Search for the cell housing the specified text and yield its (x, y) center coordinate. 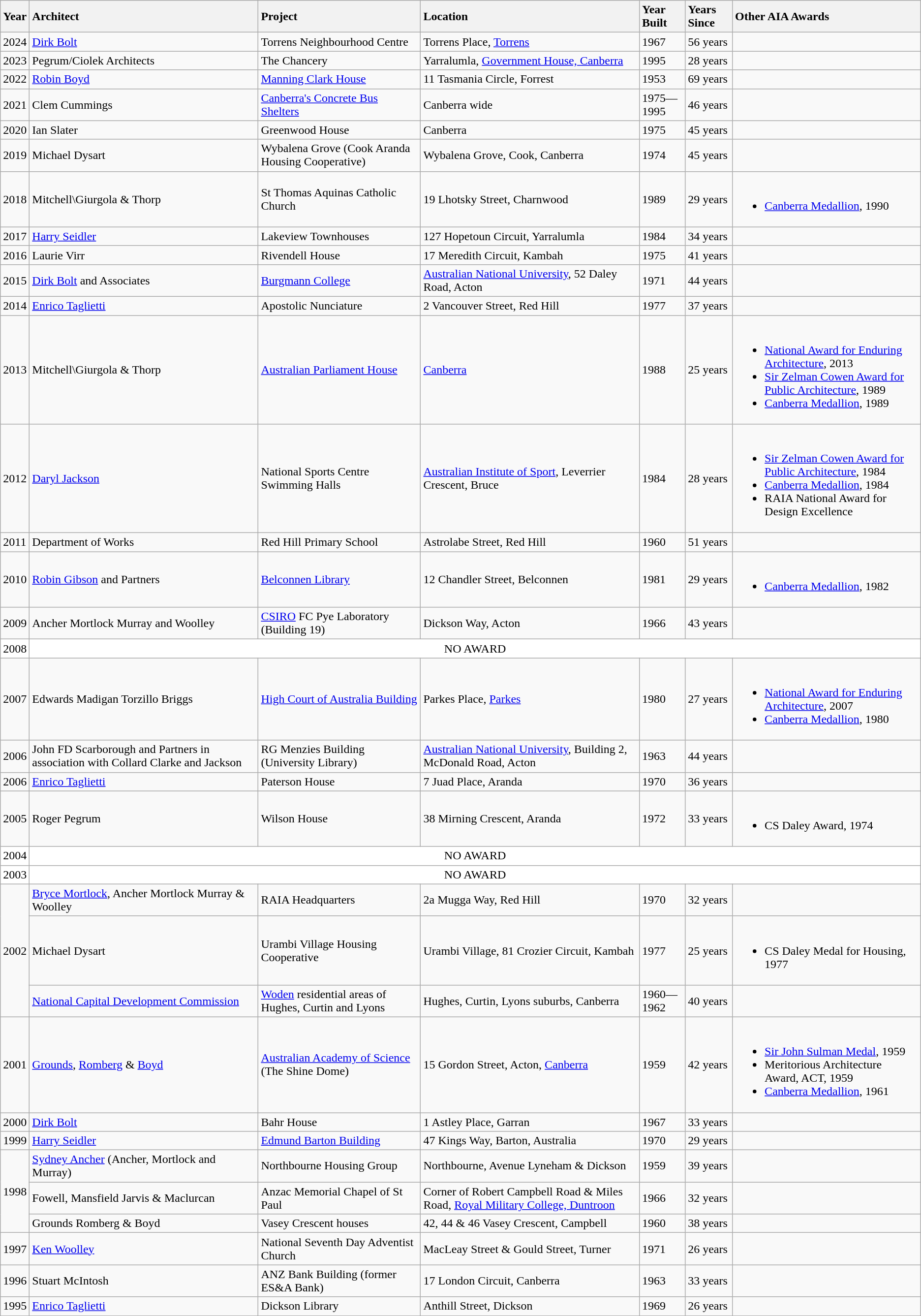
17 Meredith Circuit, Kambah (530, 255)
Grounds, Romberg & Boyd (144, 1065)
38 years (709, 1223)
Paterson House (339, 782)
19 Lhotsky Street, Charnwood (530, 199)
51 years (709, 542)
Dirk Bolt and Associates (144, 281)
Urambi Village Housing Cooperative (339, 950)
1953 (662, 79)
2 Vancouver Street, Red Hill (530, 306)
Australian National University, 52 Daley Road, Acton (530, 281)
Vasey Crescent houses (339, 1223)
Project (339, 17)
Edwards Madigan Torzillo Briggs (144, 699)
2008 (15, 649)
2000 (15, 1122)
Woden residential areas of Hughes, Curtin and Lyons (339, 1001)
ANZ Bank Building (former ES&A Bank) (339, 1281)
Australian Academy of Science (The Shine Dome) (339, 1065)
Fowell, Mansfield Jarvis & Maclurcan (144, 1198)
MacLeay Street & Gould Street, Turner (530, 1249)
127 Hopetoun Circuit, Yarralumla (530, 236)
St Thomas Aquinas Catholic Church (339, 199)
1974 (662, 156)
Roger Pegrum (144, 819)
2007 (15, 699)
2001 (15, 1065)
Ian Slater (144, 130)
2021 (15, 104)
Parkes Place, Parkes (530, 699)
Bryce Mortlock, Ancher Mortlock Murray & Woolley (144, 900)
Location (530, 17)
46 years (709, 104)
Daryl Jackson (144, 478)
Wybalena Grove (Cook Aranda Housing Cooperative) (339, 156)
Corner of Robert Campbell Road & Miles Road, Royal Military College, Duntroon (530, 1198)
Urambi Village, 81 Crozier Circuit, Kambah (530, 950)
2013 (15, 369)
2023 (15, 61)
40 years (709, 1001)
Belconnen Library (339, 580)
Apostolic Nunciature (339, 306)
Torrens Place, Torrens (530, 42)
2012 (15, 478)
1960—1962 (662, 1001)
Clem Cummings (144, 104)
2011 (15, 542)
Greenwood House (339, 130)
1998 (15, 1191)
Sir John Sulman Medal, 1959Meritorious Architecture Award, ACT, 1959Canberra Medallion, 1961 (827, 1065)
37 years (709, 306)
2004 (15, 856)
Dickson Way, Acton (530, 623)
2016 (15, 255)
RG Menzies Building (University Library) (339, 756)
Canberra wide (530, 104)
2019 (15, 156)
Year Built (662, 17)
1972 (662, 819)
Department of Works (144, 542)
1989 (662, 199)
National Award for Enduring Architecture, 2007Canberra Medallion, 1980 (827, 699)
Yarralumla, Government House, Canberra (530, 61)
2a Mugga Way, Red Hill (530, 900)
Year (15, 17)
1969 (662, 1306)
2017 (15, 236)
Hughes, Curtin, Lyons suburbs, Canberra (530, 1001)
Torrens Neighbourhood Centre (339, 42)
Sydney Ancher (Ancher, Mortlock and Murray) (144, 1166)
36 years (709, 782)
2015 (15, 281)
Australian Institute of Sport, Leverrier Crescent, Bruce (530, 478)
Australian Parliament House (339, 369)
Northbourne Housing Group (339, 1166)
Rivendell House (339, 255)
Other AIA Awards (827, 17)
1 Astley Place, Garran (530, 1122)
Australian National University, Building 2, McDonald Road, Acton (530, 756)
Wilson House (339, 819)
National Award for Enduring Architecture, 2013Sir Zelman Cowen Award for Public Architecture, 1989Canberra Medallion, 1989 (827, 369)
17 London Circuit, Canberra (530, 1281)
Northbourne, Avenue Lyneham & Dickson (530, 1166)
National Capital Development Commission (144, 1001)
National Seventh Day Adventist Church (339, 1249)
Canberra's Concrete Bus Shelters (339, 104)
Robin Gibson and Partners (144, 580)
42 years (709, 1065)
2002 (15, 950)
69 years (709, 79)
47 Kings Way, Barton, Australia (530, 1141)
27 years (709, 699)
Canberra Medallion, 1990 (827, 199)
Anthill Street, Dickson (530, 1306)
Bahr House (339, 1122)
1997 (15, 1249)
38 Mirning Crescent, Aranda (530, 819)
Red Hill Primary School (339, 542)
CSIRO FC Pye Laboratory (Building 19) (339, 623)
The Chancery (339, 61)
Anzac Memorial Chapel of St Paul (339, 1198)
CS Daley Award, 1974 (827, 819)
11 Tasmania Circle, Forrest (530, 79)
1981 (662, 580)
National Sports Centre Swimming Halls (339, 478)
Burgmann College (339, 281)
Architect (144, 17)
Laurie Virr (144, 255)
High Court of Australia Building (339, 699)
2022 (15, 79)
34 years (709, 236)
Manning Clark House (339, 79)
42, 44 & 46 Vasey Crescent, Campbell (530, 1223)
2003 (15, 875)
John FD Scarborough and Partners in association with Collard Clarke and Jackson (144, 756)
Stuart McIntosh (144, 1281)
Canberra Medallion, 1982 (827, 580)
Pegrum/Ciolek Architects (144, 61)
Grounds Romberg & Boyd (144, 1223)
RAIA Headquarters (339, 900)
56 years (709, 42)
2018 (15, 199)
2010 (15, 580)
Lakeview Townhouses (339, 236)
2005 (15, 819)
15 Gordon Street, Acton, Canberra (530, 1065)
43 years (709, 623)
2020 (15, 130)
39 years (709, 1166)
1996 (15, 1281)
Years Since (709, 17)
Ancher Mortlock Murray and Woolley (144, 623)
Ken Woolley (144, 1249)
Sir Zelman Cowen Award for Public Architecture, 1984Canberra Medallion, 1984RAIA National Award for Design Excellence (827, 478)
1980 (662, 699)
2014 (15, 306)
7 Juad Place, Aranda (530, 782)
1975—1995 (662, 104)
2009 (15, 623)
2024 (15, 42)
Dickson Library (339, 1306)
12 Chandler Street, Belconnen (530, 580)
CS Daley Medal for Housing, 1977 (827, 950)
1988 (662, 369)
Wybalena Grove, Cook, Canberra (530, 156)
1999 (15, 1141)
Edmund Barton Building (339, 1141)
Astrolabe Street, Red Hill (530, 542)
41 years (709, 255)
Robin Boyd (144, 79)
